From the cell containing the given text, extract its center point as [x, y] coordinate. 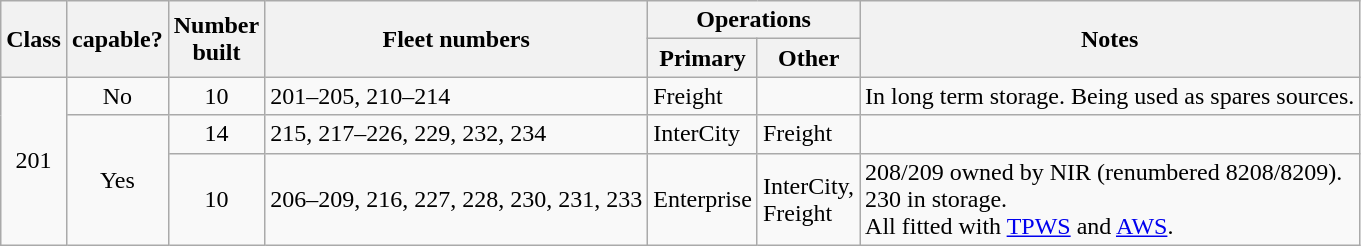
In long term storage. Being used as spares sources. [1110, 96]
Primary [703, 58]
206–209, 216, 227, 228, 230, 231, 233 [456, 199]
208/209 owned by NIR (renumbered 8208/8209). 230 in storage. All fitted with TPWS and AWS. [1110, 199]
Notes [1110, 39]
InterCity [703, 134]
Yes [117, 180]
Enterprise [703, 199]
InterCity,Freight [808, 199]
capable? [117, 39]
Numberbuilt [216, 39]
14 [216, 134]
201–205, 210–214 [456, 96]
Class [34, 39]
201 [34, 161]
Fleet numbers [456, 39]
215, 217–226, 229, 232, 234 [456, 134]
Operations [754, 20]
No [117, 96]
Other [808, 58]
